Output the (x, y) coordinate of the center of the cell containing the given text.  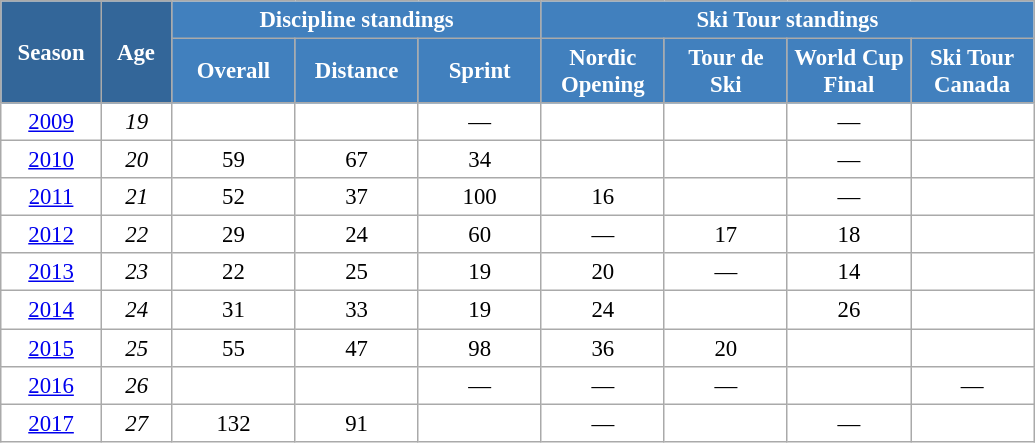
52 (234, 197)
2016 (52, 385)
36 (602, 348)
91 (356, 423)
2015 (52, 348)
2013 (52, 273)
NordicOpening (602, 72)
Overall (234, 72)
31 (234, 310)
132 (234, 423)
2012 (52, 235)
33 (356, 310)
47 (356, 348)
2010 (52, 160)
34 (480, 160)
60 (480, 235)
World CupFinal (848, 72)
21 (136, 197)
67 (356, 160)
17 (726, 235)
29 (234, 235)
98 (480, 348)
Discipline standings (356, 20)
59 (234, 160)
18 (848, 235)
55 (234, 348)
Ski TourCanada (972, 72)
14 (848, 273)
Ski Tour standings (787, 20)
2014 (52, 310)
37 (356, 197)
2011 (52, 197)
27 (136, 423)
100 (480, 197)
Sprint (480, 72)
Age (136, 52)
23 (136, 273)
16 (602, 197)
Season (52, 52)
Distance (356, 72)
Tour deSki (726, 72)
2009 (52, 122)
2017 (52, 423)
